Capture the cell that displays the provided text and extract its [x, y] central coordinate. 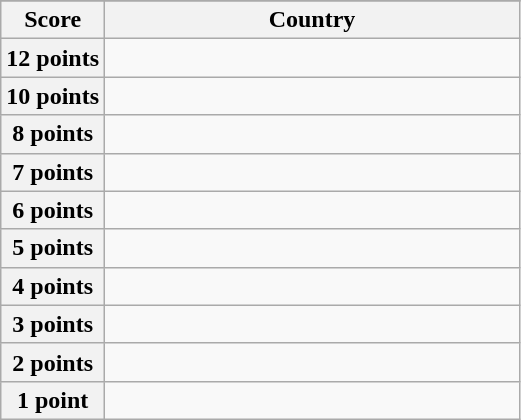
Score [53, 20]
7 points [53, 172]
10 points [53, 96]
12 points [53, 58]
3 points [53, 324]
5 points [53, 248]
8 points [53, 134]
1 point [53, 400]
Country [312, 20]
4 points [53, 286]
6 points [53, 210]
2 points [53, 362]
